Return the (x, y) coordinate for the center point of the cell that contains the specified text.  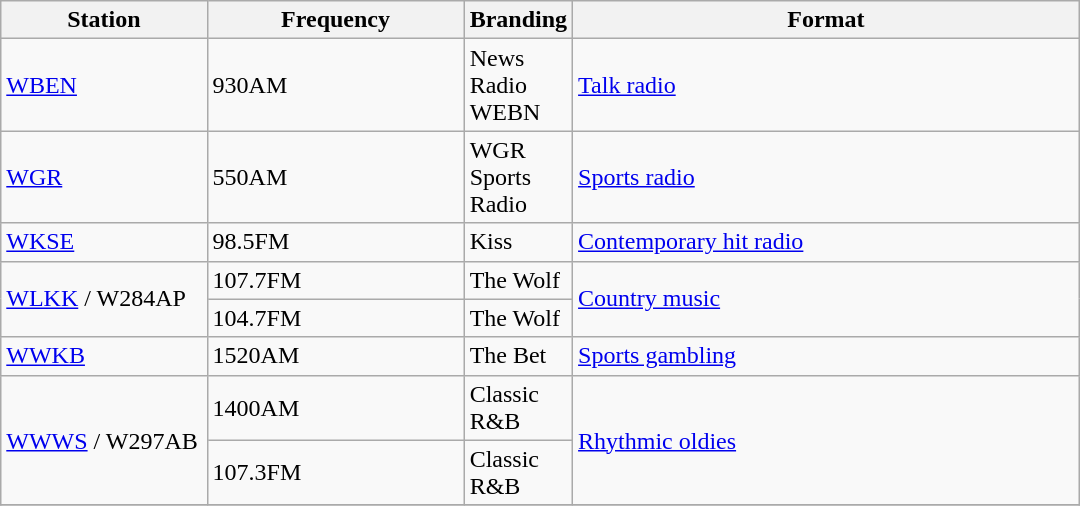
Sports radio (826, 177)
WKSE (104, 242)
Kiss (518, 242)
107.7FM (336, 280)
104.7FM (336, 318)
107.3FM (336, 472)
News Radio WEBN (518, 85)
550AM (336, 177)
Station (104, 20)
WGR Sports Radio (518, 177)
Sports gambling (826, 356)
WLKK / W284AP (104, 299)
Contemporary hit radio (826, 242)
WBEN (104, 85)
930AM (336, 85)
The Bet (518, 356)
1400AM (336, 408)
98.5FM (336, 242)
Format (826, 20)
Frequency (336, 20)
WWWS / W297AB (104, 440)
WGR (104, 177)
Rhythmic oldies (826, 440)
Country music (826, 299)
WWKB (104, 356)
Branding (518, 20)
1520AM (336, 356)
Talk radio (826, 85)
